Determine the (x, y) coordinate at the center of the cell enclosing the given text.  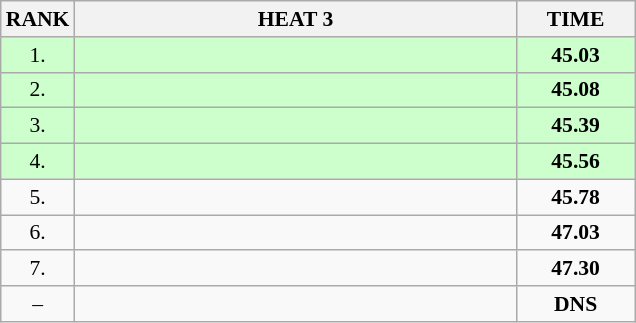
DNS (576, 304)
TIME (576, 19)
4. (38, 162)
5. (38, 197)
1. (38, 55)
45.56 (576, 162)
45.08 (576, 90)
7. (38, 269)
6. (38, 233)
45.39 (576, 126)
– (38, 304)
45.78 (576, 197)
47.30 (576, 269)
3. (38, 126)
47.03 (576, 233)
RANK (38, 19)
HEAT 3 (295, 19)
2. (38, 90)
45.03 (576, 55)
